Return the [X, Y] coordinate for the center point of the cell that contains the specified text.  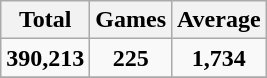
Total [46, 20]
Average [220, 20]
1,734 [220, 58]
225 [131, 58]
390,213 [46, 58]
Games [131, 20]
